Return [x, y] of the center of cell containing provided text 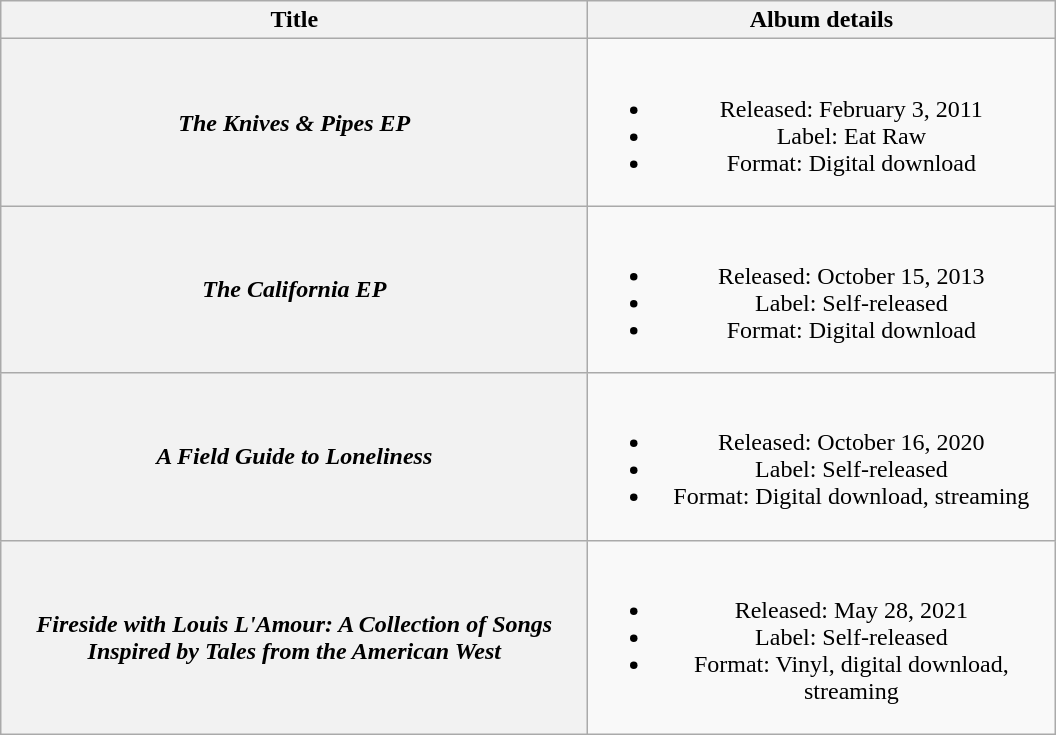
Album details [822, 20]
Released: October 15, 2013Label: Self-releasedFormat: Digital download [822, 290]
A Field Guide to Loneliness [294, 456]
Released: October 16, 2020Label: Self-releasedFormat: Digital download, streaming [822, 456]
Released: February 3, 2011Label: Eat RawFormat: Digital download [822, 122]
Fireside with Louis L'Amour: A Collection of Songs Inspired by Tales from the American West [294, 637]
The Knives & Pipes EP [294, 122]
Released: May 28, 2021Label: Self-releasedFormat: Vinyl, digital download, streaming [822, 637]
The California EP [294, 290]
Title [294, 20]
